Detect which cell encompasses the target text, then output its [X, Y] center coordinate. 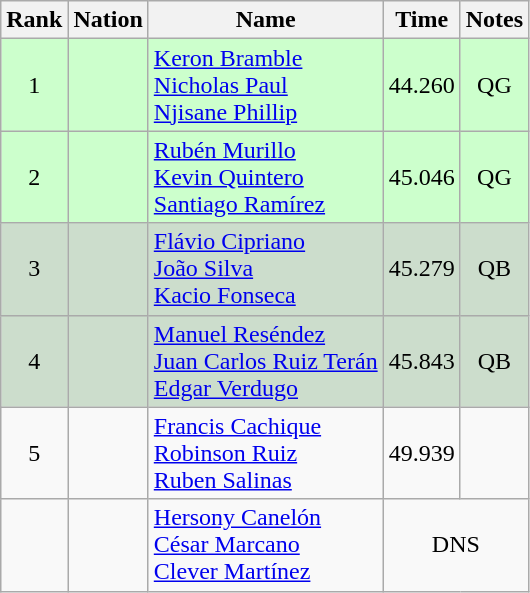
49.939 [422, 453]
5 [34, 453]
45.843 [422, 361]
Time [422, 20]
Notes [494, 20]
3 [34, 269]
Rank [34, 20]
4 [34, 361]
Manuel ReséndezJuan Carlos Ruiz TeránEdgar Verdugo [266, 361]
Keron BrambleNicholas PaulNjisane Phillip [266, 85]
Flávio CiprianoJoão SilvaKacio Fonseca [266, 269]
2 [34, 177]
DNS [456, 545]
Hersony CanelónCésar MarcanoClever Martínez [266, 545]
44.260 [422, 85]
45.279 [422, 269]
Francis CachiqueRobinson RuizRuben Salinas [266, 453]
Nation [108, 20]
45.046 [422, 177]
Rubén MurilloKevin QuinteroSantiago Ramírez [266, 177]
1 [34, 85]
Name [266, 20]
